From the cell containing the given text, extract its center point as [x, y] coordinate. 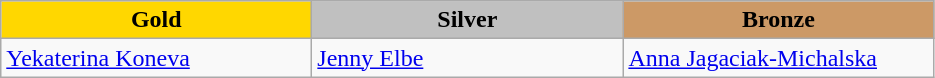
Gold [156, 20]
Yekaterina Koneva [156, 58]
Jenny Elbe [468, 58]
Bronze [778, 20]
Silver [468, 20]
Anna Jagaciak-Michalska [778, 58]
